Output the (X, Y) coordinate of the center of the cell containing the given text.  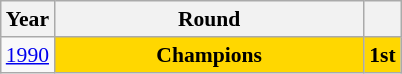
Round (209, 19)
1st (382, 55)
1990 (28, 55)
Champions (209, 55)
Year (28, 19)
